Provide the (X, Y) coordinate of the cell's center where the given text is located.  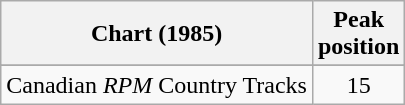
Chart (1985) (157, 34)
Canadian RPM Country Tracks (157, 85)
15 (358, 85)
Peakposition (358, 34)
